Provide the (X, Y) coordinate of the cell's center where the given text is located.  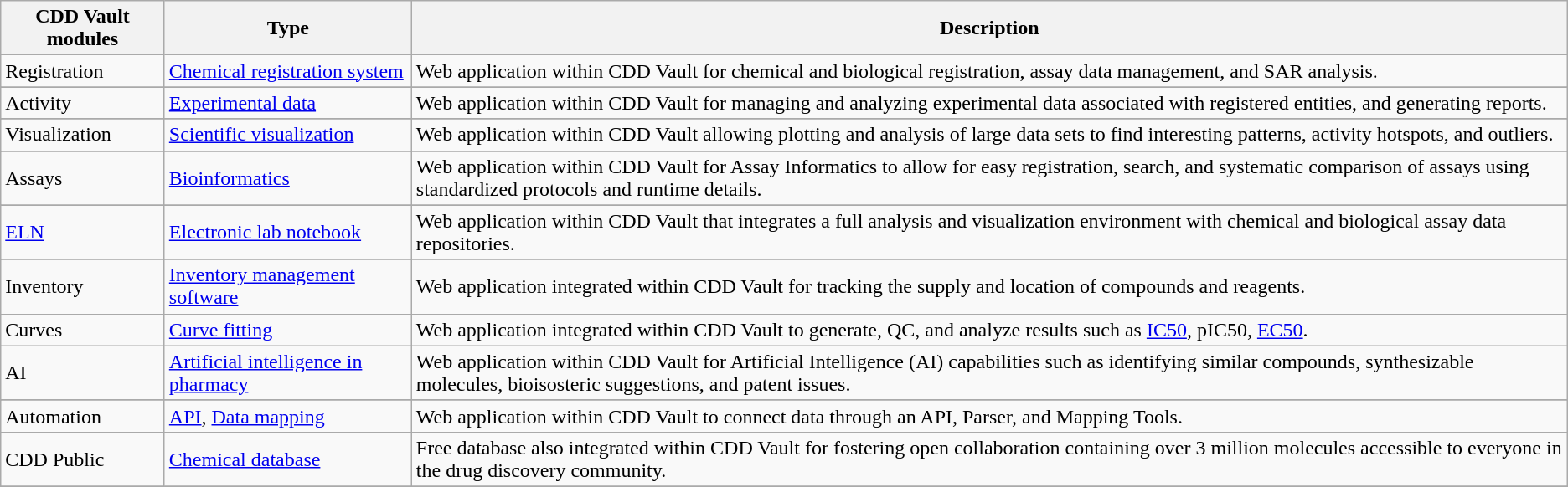
Experimental data (288, 103)
Web application within CDD Vault that integrates a full analysis and visualization environment with chemical and biological assay data repositories. (989, 233)
Scientific visualization (288, 135)
Curve fitting (288, 330)
Assays (83, 177)
CDD Vault modules (83, 28)
Inventory (83, 286)
Web application within CDD Vault allowing plotting and analysis of large data sets to find interesting patterns, activity hotspots, and outliers. (989, 135)
AI (83, 373)
Registration (83, 71)
Web application integrated within CDD Vault to generate, QC, and analyze results such as IC50, pIC50, EC50. (989, 330)
Inventory management software (288, 286)
Automation (83, 416)
Web application within CDD Vault for chemical and biological registration, assay data management, and SAR analysis. (989, 71)
Web application integrated within CDD Vault for tracking the supply and location of compounds and reagents. (989, 286)
CDD Public (83, 459)
Artificial intelligence in pharmacy (288, 373)
Chemical database (288, 459)
Chemical registration system (288, 71)
Curves (83, 330)
ELN (83, 233)
Web application within CDD Vault to connect data through an API, Parser, and Mapping Tools. (989, 416)
Activity (83, 103)
Bioinformatics (288, 177)
Visualization (83, 135)
Web application within CDD Vault for managing and analyzing experimental data associated with registered entities, and generating reports. (989, 103)
Electronic lab notebook (288, 233)
Type (288, 28)
API, Data mapping (288, 416)
Description (989, 28)
